Capture the cell that displays the provided text and extract its [X, Y] central coordinate. 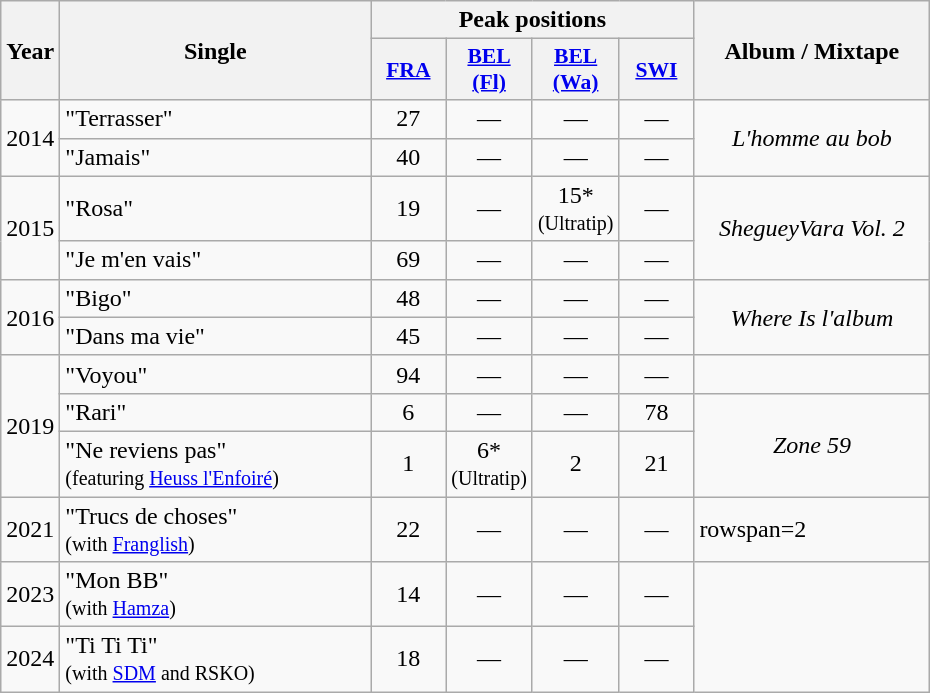
6 [408, 412]
"Trucs de choses" (with Franglish) [216, 528]
Zone 59 [812, 444]
40 [408, 157]
"Bigo" [216, 298]
"Jamais" [216, 157]
2019 [30, 426]
15*(Ultratip) [576, 208]
BEL (Wa) [576, 70]
2014 [30, 138]
45 [408, 336]
1 [408, 464]
"Je m'en vais" [216, 260]
69 [408, 260]
Year [30, 50]
78 [656, 412]
19 [408, 208]
2016 [30, 317]
6*(Ultratip) [490, 464]
Single [216, 50]
"Dans ma vie" [216, 336]
BEL (Fl) [490, 70]
ShegueyVara Vol. 2 [812, 228]
"Ne reviens pas"(featuring Heuss l'Enfoiré) [216, 464]
"Terrasser" [216, 119]
L'homme au bob [812, 138]
FRA [408, 70]
"Rari" [216, 412]
21 [656, 464]
"Mon BB" (with Hamza) [216, 594]
2021 [30, 528]
"Ti Ti Ti" (with SDM and RSKO) [216, 660]
27 [408, 119]
14 [408, 594]
Album / Mixtape [812, 50]
SWI [656, 70]
rowspan=2 [812, 528]
94 [408, 374]
"Rosa" [216, 208]
18 [408, 660]
22 [408, 528]
2015 [30, 228]
Where Is l'album [812, 317]
48 [408, 298]
2 [576, 464]
2024 [30, 660]
"Voyou" [216, 374]
Peak positions [532, 20]
2023 [30, 594]
